Pinpoint the cell where the given text exists, returning its (X, Y) midpoint coordinate. 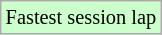
Fastest session lap (81, 17)
